Identify which cell holds the provided text, then report its [X, Y] central coordinate. 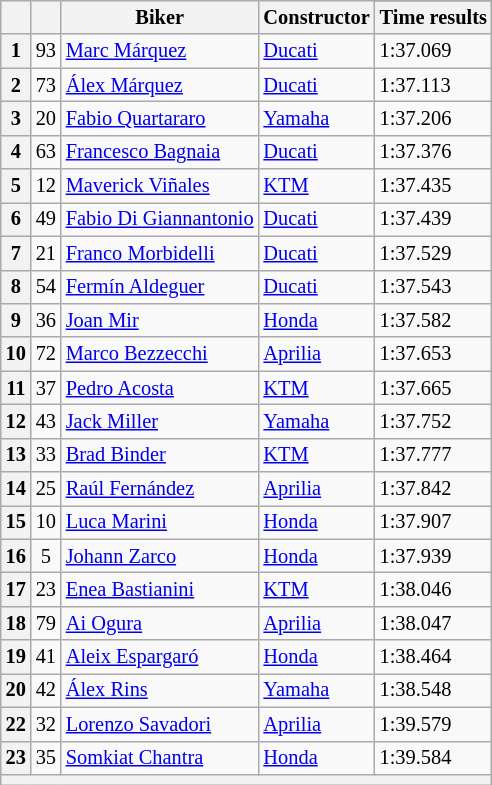
43 [46, 421]
Aleix Espargaró [160, 657]
1:38.548 [434, 690]
41 [46, 657]
Johann Zarco [160, 556]
Enea Bastianini [160, 589]
73 [46, 85]
Somkiat Chantra [160, 758]
Lorenzo Savadori [160, 724]
Joan Mir [160, 320]
79 [46, 623]
1:37.653 [434, 354]
Álex Rins [160, 690]
11 [16, 388]
13 [16, 455]
Fabio Quartararo [160, 118]
17 [16, 589]
1:37.939 [434, 556]
1:37.069 [434, 51]
1:37.439 [434, 219]
Time results [434, 17]
37 [46, 388]
1:37.842 [434, 489]
22 [16, 724]
1:39.579 [434, 724]
8 [16, 287]
1:37.529 [434, 253]
1:37.206 [434, 118]
Luca Marini [160, 522]
1:37.582 [434, 320]
21 [46, 253]
1:37.752 [434, 421]
25 [46, 489]
4 [16, 152]
49 [46, 219]
Pedro Acosta [160, 388]
Raúl Fernández [160, 489]
Marco Bezzecchi [160, 354]
63 [46, 152]
1:37.543 [434, 287]
14 [16, 489]
Biker [160, 17]
7 [16, 253]
1:38.047 [434, 623]
Brad Binder [160, 455]
Marc Márquez [160, 51]
Ai Ogura [160, 623]
1:37.665 [434, 388]
1:37.777 [434, 455]
9 [16, 320]
1:38.046 [434, 589]
1:37.907 [434, 522]
2 [16, 85]
Álex Márquez [160, 85]
32 [46, 724]
1:38.464 [434, 657]
54 [46, 287]
33 [46, 455]
Maverick Viñales [160, 186]
3 [16, 118]
1:37.435 [434, 186]
Fabio Di Giannantonio [160, 219]
1:37.376 [434, 152]
93 [46, 51]
6 [16, 219]
Constructor [317, 17]
15 [16, 522]
1 [16, 51]
Fermín Aldeguer [160, 287]
16 [16, 556]
18 [16, 623]
1:37.113 [434, 85]
42 [46, 690]
Jack Miller [160, 421]
19 [16, 657]
Franco Morbidelli [160, 253]
1:39.584 [434, 758]
Francesco Bagnaia [160, 152]
35 [46, 758]
72 [46, 354]
36 [46, 320]
